Return the [X, Y] coordinate for the center point of the cell that contains the specified text.  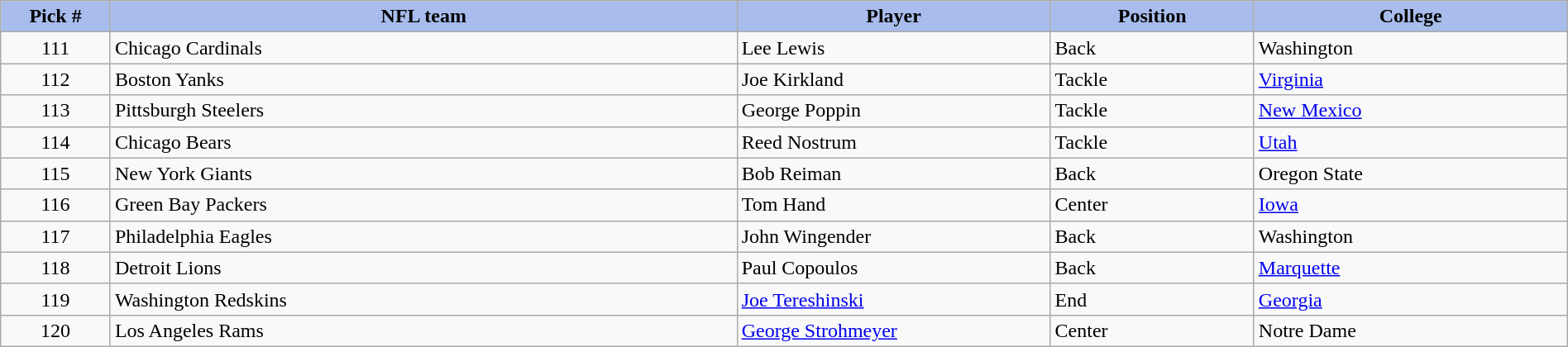
Oregon State [1411, 173]
Player [893, 17]
George Poppin [893, 111]
Boston Yanks [423, 79]
118 [56, 268]
Virginia [1411, 79]
NFL team [423, 17]
Washington Redskins [423, 299]
Chicago Bears [423, 142]
Lee Lewis [893, 48]
Utah [1411, 142]
120 [56, 330]
Georgia [1411, 299]
Pittsburgh Steelers [423, 111]
Green Bay Packers [423, 205]
112 [56, 79]
Marquette [1411, 268]
113 [56, 111]
114 [56, 142]
Pick # [56, 17]
End [1152, 299]
Los Angeles Rams [423, 330]
New York Giants [423, 173]
119 [56, 299]
Tom Hand [893, 205]
Joe Tereshinski [893, 299]
117 [56, 236]
Iowa [1411, 205]
Philadelphia Eagles [423, 236]
Chicago Cardinals [423, 48]
Position [1152, 17]
Notre Dame [1411, 330]
John Wingender [893, 236]
115 [56, 173]
Reed Nostrum [893, 142]
College [1411, 17]
Paul Copoulos [893, 268]
New Mexico [1411, 111]
Detroit Lions [423, 268]
111 [56, 48]
Joe Kirkland [893, 79]
George Strohmeyer [893, 330]
116 [56, 205]
Bob Reiman [893, 173]
